Detect which cell encompasses the target text, then output its [X, Y] center coordinate. 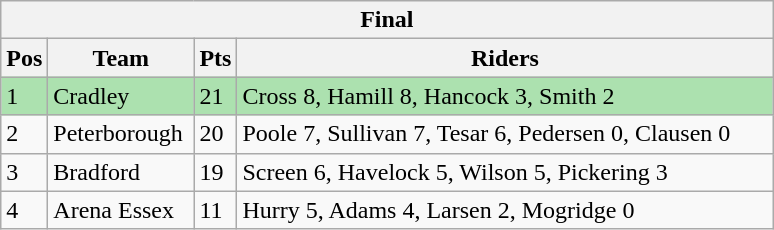
Peterborough [121, 134]
Final [387, 20]
3 [24, 172]
Poole 7, Sullivan 7, Tesar 6, Pedersen 0, Clausen 0 [505, 134]
Hurry 5, Adams 4, Larsen 2, Mogridge 0 [505, 210]
Cradley [121, 96]
Pts [216, 58]
4 [24, 210]
19 [216, 172]
20 [216, 134]
11 [216, 210]
Arena Essex [121, 210]
Bradford [121, 172]
2 [24, 134]
21 [216, 96]
Pos [24, 58]
Team [121, 58]
1 [24, 96]
Screen 6, Havelock 5, Wilson 5, Pickering 3 [505, 172]
Cross 8, Hamill 8, Hancock 3, Smith 2 [505, 96]
Riders [505, 58]
